Extract the (X, Y) coordinate from the center of the cell holding the provided text.  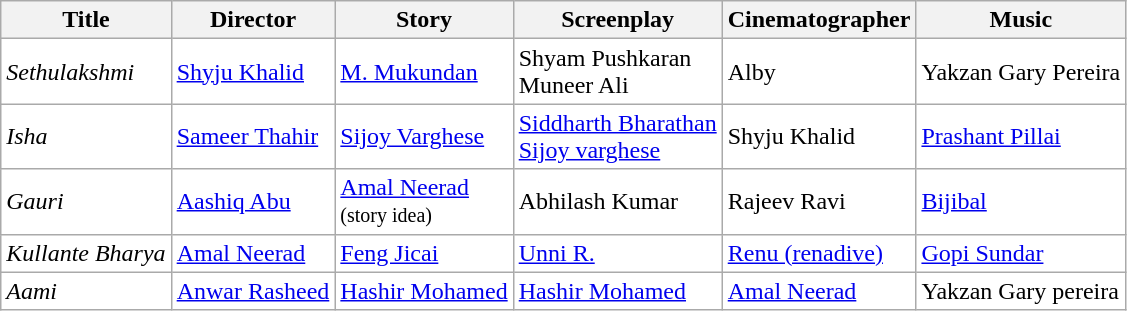
Music (1021, 20)
Title (86, 20)
Sijoy Varghese (424, 136)
Prashant Pillai (1021, 136)
Kullante Bharya (86, 253)
Unni R. (618, 253)
Sameer Thahir (253, 136)
M. Mukundan (424, 72)
Anwar Rasheed (253, 291)
Alby (819, 72)
Siddharth BharathanSijoy varghese (618, 136)
Isha (86, 136)
Screenplay (618, 20)
Yakzan Gary Pereira (1021, 72)
Cinematographer (819, 20)
Aashiq Abu (253, 202)
Shyam PushkaranMuneer Ali (618, 72)
Yakzan Gary pereira (1021, 291)
Aami (86, 291)
Sethulakshmi (86, 72)
Abhilash Kumar (618, 202)
Story (424, 20)
Feng Jicai (424, 253)
Director (253, 20)
Amal Neerad(story idea) (424, 202)
Rajeev Ravi (819, 202)
Gopi Sundar (1021, 253)
Bijibal (1021, 202)
Renu (renadive) (819, 253)
Gauri (86, 202)
